Return [X, Y] of the center of cell containing provided text 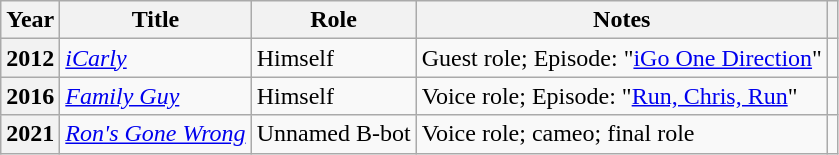
Ron's Gone Wrong [156, 134]
Voice role; cameo; final role [622, 134]
iCarly [156, 58]
2016 [30, 96]
Family Guy [156, 96]
Year [30, 20]
Role [334, 20]
Notes [622, 20]
2012 [30, 58]
Voice role; Episode: "Run, Chris, Run" [622, 96]
Title [156, 20]
Unnamed B-bot [334, 134]
2021 [30, 134]
Guest role; Episode: "iGo One Direction" [622, 58]
